From the cell containing the given text, extract its center point as [X, Y] coordinate. 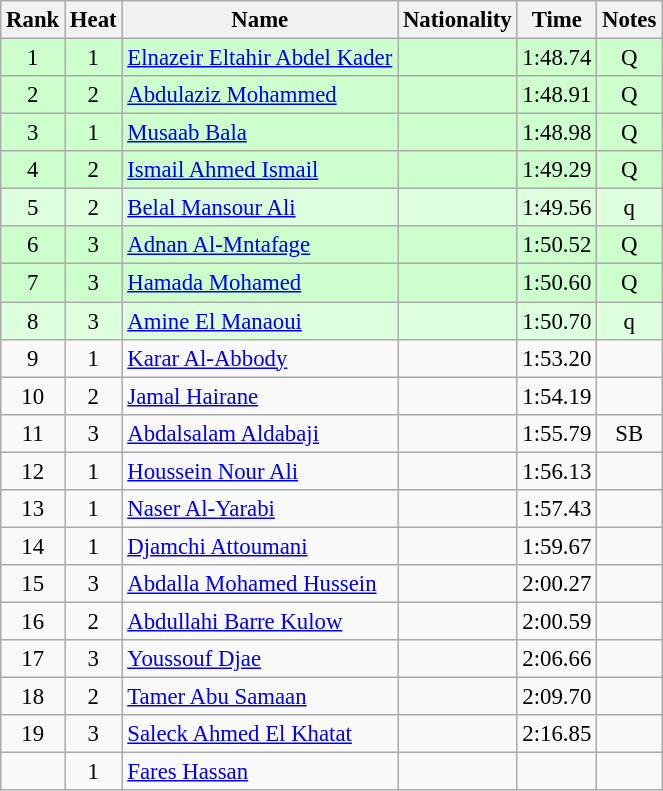
14 [33, 546]
Heat [94, 20]
9 [33, 358]
1:48.98 [557, 133]
Name [260, 20]
Belal Mansour Ali [260, 208]
Hamada Mohamed [260, 283]
13 [33, 509]
Abdullahi Barre Kulow [260, 621]
1:59.67 [557, 546]
8 [33, 321]
Tamer Abu Samaan [260, 697]
2:00.27 [557, 584]
Ismail Ahmed Ismail [260, 170]
1:56.13 [557, 471]
Abdulaziz Mohammed [260, 95]
1:57.43 [557, 509]
15 [33, 584]
Fares Hassan [260, 772]
2:09.70 [557, 697]
Karar Al-Abbody [260, 358]
Elnazeir Eltahir Abdel Kader [260, 58]
Musaab Bala [260, 133]
Adnan Al-Mntafage [260, 245]
1:55.79 [557, 433]
1:50.60 [557, 283]
12 [33, 471]
11 [33, 433]
Notes [630, 20]
Houssein Nour Ali [260, 471]
4 [33, 170]
Nationality [458, 20]
16 [33, 621]
1:54.19 [557, 396]
10 [33, 396]
7 [33, 283]
1:53.20 [557, 358]
Djamchi Attoumani [260, 546]
1:49.29 [557, 170]
Jamal Hairane [260, 396]
Abdalsalam Aldabaji [260, 433]
1:48.91 [557, 95]
1:48.74 [557, 58]
19 [33, 734]
Time [557, 20]
Abdalla Mohamed Hussein [260, 584]
Rank [33, 20]
SB [630, 433]
2:00.59 [557, 621]
Saleck Ahmed El Khatat [260, 734]
2:16.85 [557, 734]
6 [33, 245]
Amine El Manaoui [260, 321]
1:49.56 [557, 208]
Naser Al-Yarabi [260, 509]
1:50.52 [557, 245]
2:06.66 [557, 659]
18 [33, 697]
17 [33, 659]
Youssouf Djae [260, 659]
5 [33, 208]
1:50.70 [557, 321]
